Detect which cell encompasses the target text, then output its (X, Y) center coordinate. 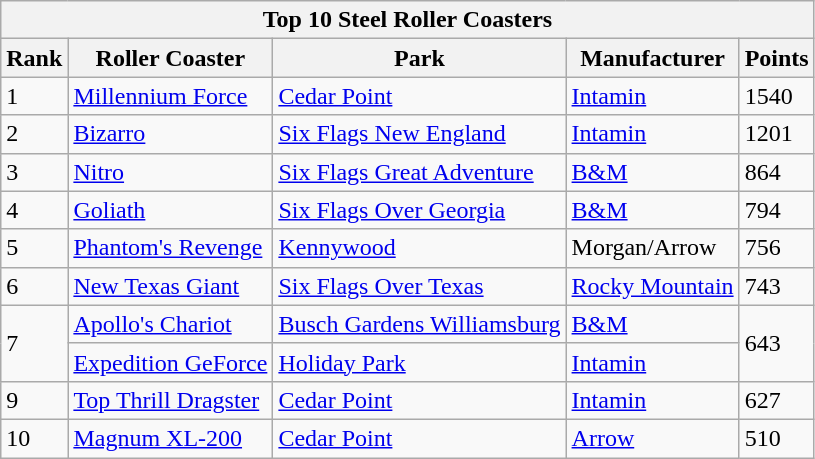
Busch Gardens Williamsburg (420, 324)
Six Flags Over Georgia (420, 210)
Kennywood (420, 248)
5 (34, 248)
Rank (34, 58)
2 (34, 134)
Bizarro (170, 134)
Magnum XL-200 (170, 438)
Six Flags New England (420, 134)
510 (776, 438)
Six Flags Great Adventure (420, 172)
1201 (776, 134)
794 (776, 210)
6 (34, 286)
Apollo's Chariot (170, 324)
756 (776, 248)
10 (34, 438)
Phantom's Revenge (170, 248)
Manufacturer (652, 58)
Points (776, 58)
Top Thrill Dragster (170, 400)
Holiday Park (420, 362)
1540 (776, 96)
Arrow (652, 438)
Top 10 Steel Roller Coasters (408, 20)
Rocky Mountain (652, 286)
Millennium Force (170, 96)
Six Flags Over Texas (420, 286)
Nitro (170, 172)
864 (776, 172)
Roller Coaster (170, 58)
New Texas Giant (170, 286)
Park (420, 58)
743 (776, 286)
Morgan/Arrow (652, 248)
3 (34, 172)
1 (34, 96)
627 (776, 400)
Goliath (170, 210)
643 (776, 343)
4 (34, 210)
7 (34, 343)
9 (34, 400)
Expedition GeForce (170, 362)
